Find where the given text appears and provide that cell's center as [X, Y] coordinate. 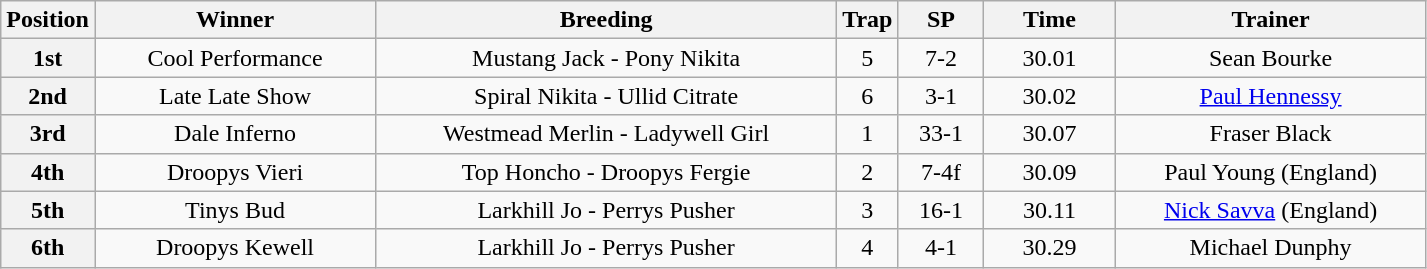
2 [868, 172]
Winner [234, 20]
7-2 [941, 58]
Fraser Black [1270, 134]
1 [868, 134]
SP [941, 20]
Trap [868, 20]
30.11 [1050, 210]
Time [1050, 20]
30.02 [1050, 96]
Westmead Merlin - Ladywell Girl [606, 134]
33-1 [941, 134]
Droopys Vieri [234, 172]
3-1 [941, 96]
Nick Savva (England) [1270, 210]
30.01 [1050, 58]
30.29 [1050, 248]
Late Late Show [234, 96]
Breeding [606, 20]
6 [868, 96]
Trainer [1270, 20]
Droopys Kewell [234, 248]
5 [868, 58]
7-4f [941, 172]
Tinys Bud [234, 210]
1st [48, 58]
6th [48, 248]
2nd [48, 96]
Paul Hennessy [1270, 96]
30.07 [1050, 134]
Paul Young (England) [1270, 172]
4th [48, 172]
Top Honcho - Droopys Fergie [606, 172]
3 [868, 210]
4-1 [941, 248]
5th [48, 210]
Dale Inferno [234, 134]
16-1 [941, 210]
4 [868, 248]
Mustang Jack - Pony Nikita [606, 58]
30.09 [1050, 172]
Michael Dunphy [1270, 248]
3rd [48, 134]
Spiral Nikita - Ullid Citrate [606, 96]
Sean Bourke [1270, 58]
Position [48, 20]
Cool Performance [234, 58]
